Scan for the cell matching the given text and deliver its [X, Y] coordinate at center. 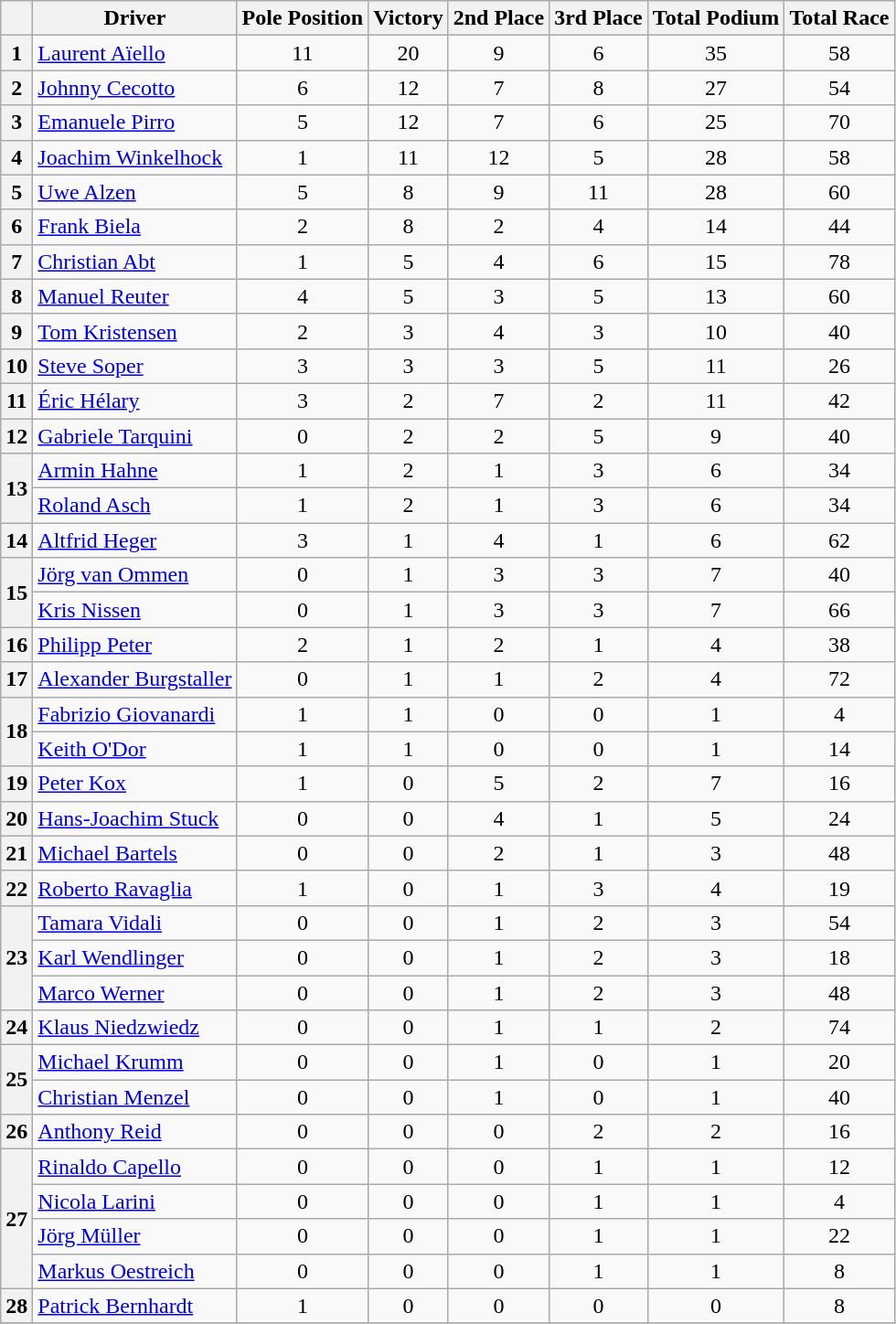
17 [16, 679]
Uwe Alzen [135, 192]
38 [839, 645]
Christian Abt [135, 262]
Emanuele Pirro [135, 123]
70 [839, 123]
Peter Kox [135, 784]
Total Race [839, 18]
Markus Oestreich [135, 1271]
Patrick Bernhardt [135, 1306]
Anthony Reid [135, 1132]
Kris Nissen [135, 610]
78 [839, 262]
66 [839, 610]
Jörg van Ommen [135, 575]
Roberto Ravaglia [135, 888]
Michael Krumm [135, 1062]
Hans-Joachim Stuck [135, 818]
Rinaldo Capello [135, 1167]
Tamara Vidali [135, 923]
Michael Bartels [135, 853]
Éric Hélary [135, 400]
Alexander Burgstaller [135, 679]
Nicola Larini [135, 1201]
44 [839, 227]
Karl Wendlinger [135, 957]
62 [839, 540]
Total Podium [716, 18]
Keith O'Dor [135, 749]
Driver [135, 18]
3rd Place [599, 18]
2nd Place [498, 18]
35 [716, 53]
Roland Asch [135, 506]
Philipp Peter [135, 645]
Fabrizio Giovanardi [135, 714]
23 [16, 957]
Victory [408, 18]
Altfrid Heger [135, 540]
42 [839, 400]
Klaus Niedzwiedz [135, 1028]
Manuel Reuter [135, 296]
Gabriele Tarquini [135, 436]
Steve Soper [135, 366]
Marco Werner [135, 992]
Armin Hahne [135, 471]
Frank Biela [135, 227]
Laurent Aïello [135, 53]
72 [839, 679]
Tom Kristensen [135, 331]
Christian Menzel [135, 1097]
Joachim Winkelhock [135, 157]
74 [839, 1028]
21 [16, 853]
Johnny Cecotto [135, 88]
Pole Position [303, 18]
Jörg Müller [135, 1236]
